For the text-containing cell, return its midpoint in (X, Y) coordinate format. 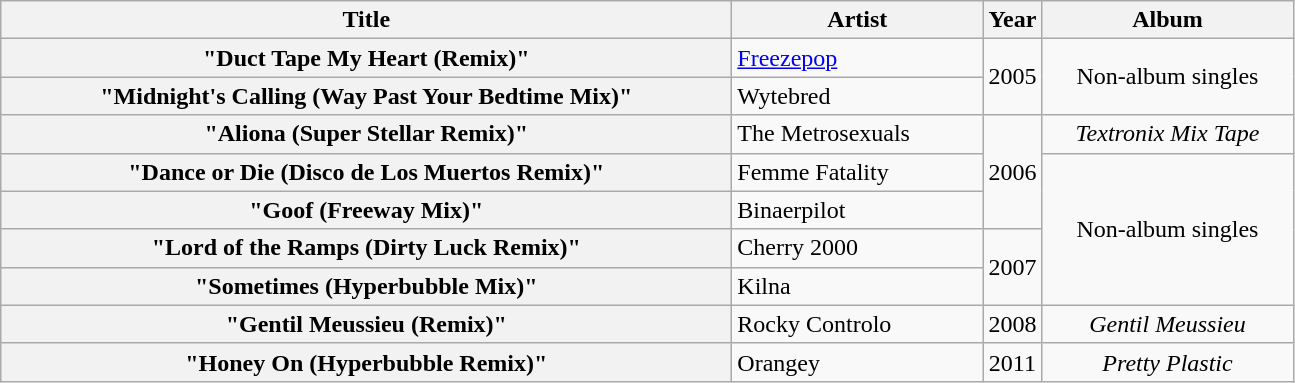
"Sometimes (Hyperbubble Mix)" (366, 286)
"Dance or Die (Disco de Los Muertos Remix)" (366, 172)
Title (366, 20)
Binaerpilot (858, 210)
"Midnight's Calling (Way Past Your Bedtime Mix)" (366, 96)
"Honey On (Hyperbubble Remix)" (366, 362)
Pretty Plastic (1168, 362)
Year (1012, 20)
2007 (1012, 267)
2011 (1012, 362)
2008 (1012, 324)
Femme Fatality (858, 172)
2006 (1012, 172)
Artist (858, 20)
"Aliona (Super Stellar Remix)" (366, 134)
Gentil Meussieu (1168, 324)
The Metrosexuals (858, 134)
"Goof (Freeway Mix)" (366, 210)
Rocky Controlo (858, 324)
Orangey (858, 362)
Wytebred (858, 96)
Album (1168, 20)
Textronix Mix Tape (1168, 134)
"Duct Tape My Heart (Remix)" (366, 58)
2005 (1012, 77)
"Lord of the Ramps (Dirty Luck Remix)" (366, 248)
"Gentil Meussieu (Remix)" (366, 324)
Cherry 2000 (858, 248)
Freezepop (858, 58)
Kilna (858, 286)
